Determine the (X, Y) coordinate at the center of the cell enclosing the given text.  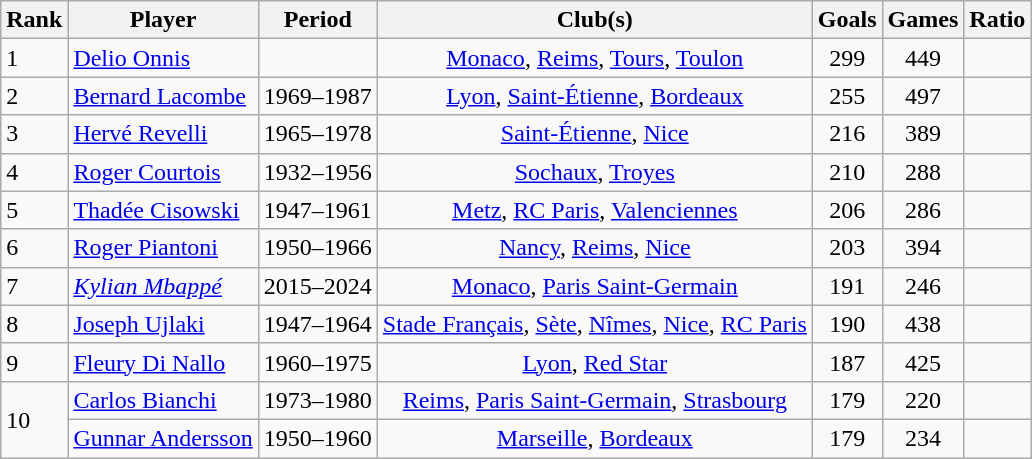
Period (318, 20)
Roger Piantoni (163, 248)
449 (923, 58)
8 (34, 324)
2 (34, 96)
255 (847, 96)
394 (923, 248)
5 (34, 210)
1969–1987 (318, 96)
497 (923, 96)
1960–1975 (318, 362)
Marseille, Bordeaux (594, 438)
203 (847, 248)
Stade Français, Sète, Nîmes, Nice, RC Paris (594, 324)
Lyon, Saint-Étienne, Bordeaux (594, 96)
Saint-Étienne, Nice (594, 134)
425 (923, 362)
10 (34, 419)
Monaco, Reims, Tours, Toulon (594, 58)
Thadée Cisowski (163, 210)
Reims, Paris Saint-Germain, Strasbourg (594, 400)
Delio Onnis (163, 58)
1965–1978 (318, 134)
216 (847, 134)
Player (163, 20)
1947–1961 (318, 210)
234 (923, 438)
Metz, RC Paris, Valenciennes (594, 210)
Kylian Mbappé (163, 286)
1950–1966 (318, 248)
Nancy, Reims, Nice (594, 248)
Lyon, Red Star (594, 362)
246 (923, 286)
Roger Courtois (163, 172)
Carlos Bianchi (163, 400)
Ratio (998, 20)
Rank (34, 20)
Fleury Di Nallo (163, 362)
438 (923, 324)
1932–1956 (318, 172)
1950–1960 (318, 438)
4 (34, 172)
6 (34, 248)
191 (847, 286)
9 (34, 362)
299 (847, 58)
389 (923, 134)
7 (34, 286)
288 (923, 172)
190 (847, 324)
1 (34, 58)
3 (34, 134)
Joseph Ujlaki (163, 324)
Goals (847, 20)
Bernard Lacombe (163, 96)
187 (847, 362)
1973–1980 (318, 400)
Hervé Revelli (163, 134)
Club(s) (594, 20)
Gunnar Andersson (163, 438)
286 (923, 210)
Monaco, Paris Saint-Germain (594, 286)
1947–1964 (318, 324)
206 (847, 210)
210 (847, 172)
2015–2024 (318, 286)
Sochaux, Troyes (594, 172)
Games (923, 20)
220 (923, 400)
